Return [x, y] of the center of cell containing provided text 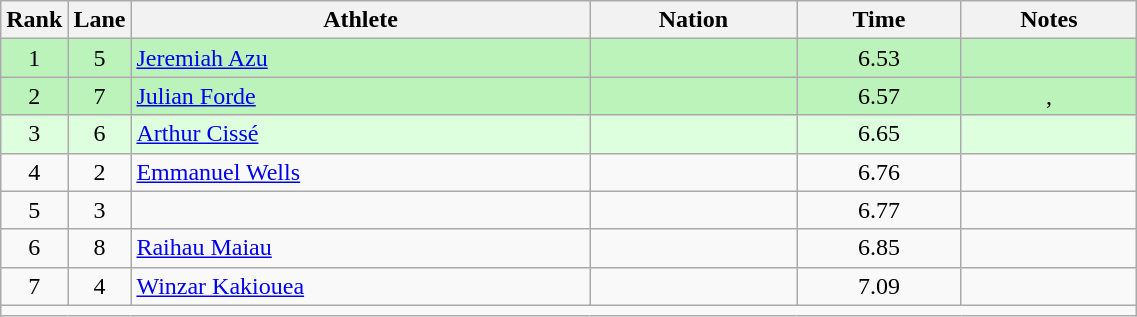
1 [34, 58]
Arthur Cissé [360, 134]
6.57 [879, 96]
Jeremiah Azu [360, 58]
6.53 [879, 58]
Notes [1049, 20]
Emmanuel Wells [360, 172]
6.85 [879, 248]
Rank [34, 20]
Time [879, 20]
, [1049, 96]
8 [100, 248]
Winzar Kakiouea [360, 286]
Raihau Maiau [360, 248]
Nation [694, 20]
6.65 [879, 134]
Lane [100, 20]
Athlete [360, 20]
6.76 [879, 172]
Julian Forde [360, 96]
6.77 [879, 210]
7.09 [879, 286]
